Extract the [X, Y] coordinate from the center of the cell holding the provided text.  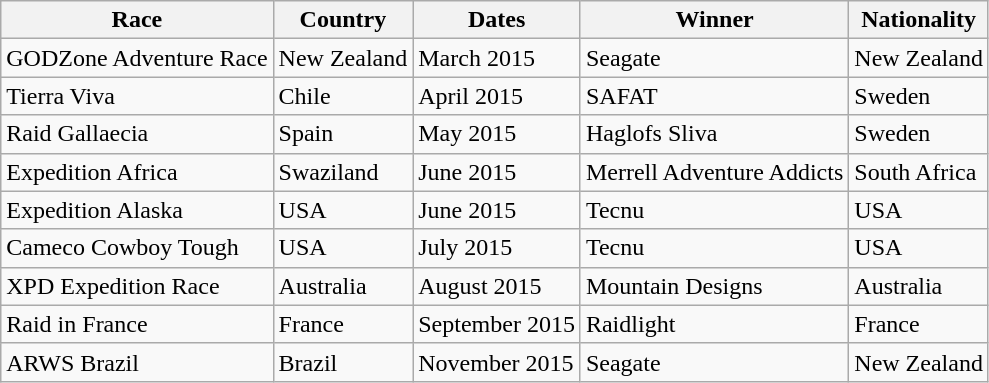
Dates [497, 20]
Raid Gallaecia [137, 134]
South Africa [919, 172]
Spain [343, 134]
Raidlight [714, 324]
May 2015 [497, 134]
Merrell Adventure Addicts [714, 172]
SAFAT [714, 96]
Winner [714, 20]
Brazil [343, 362]
Cameco Cowboy Tough [137, 248]
Nationality [919, 20]
XPD Expedition Race [137, 286]
ARWS Brazil [137, 362]
Tierra Viva [137, 96]
Haglofs Sliva [714, 134]
Chile [343, 96]
GODZone Adventure Race [137, 58]
Mountain Designs [714, 286]
April 2015 [497, 96]
Race [137, 20]
November 2015 [497, 362]
Raid in France [137, 324]
Country [343, 20]
Swaziland [343, 172]
Expedition Africa [137, 172]
September 2015 [497, 324]
Expedition Alaska [137, 210]
August 2015 [497, 286]
July 2015 [497, 248]
March 2015 [497, 58]
